Search for the cell housing the specified text and yield its (X, Y) center coordinate. 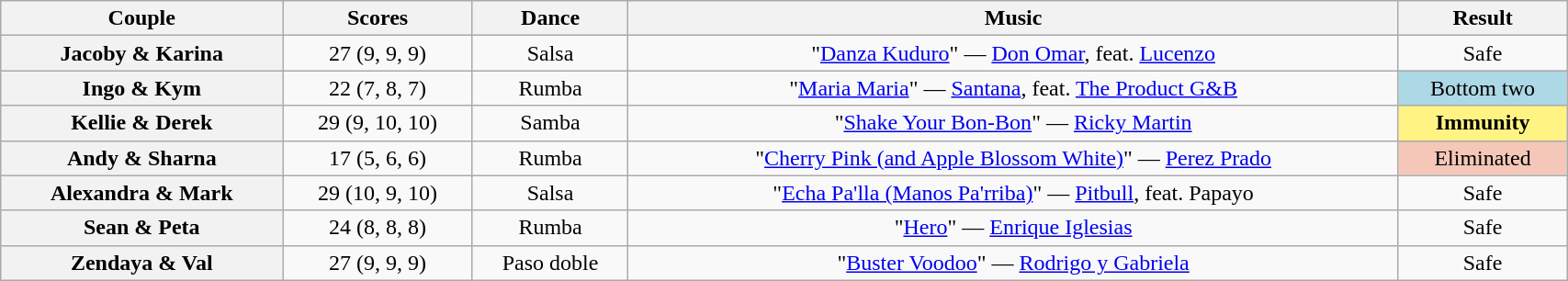
Eliminated (1483, 158)
"Maria Maria" — Santana, feat. The Product G&B (1014, 88)
24 (8, 8, 8) (378, 228)
Scores (378, 18)
Music (1014, 18)
Sean & Peta (141, 228)
Result (1483, 18)
Ingo & Kym (141, 88)
Paso doble (549, 263)
"Shake Your Bon-Bon" — Ricky Martin (1014, 123)
22 (7, 8, 7) (378, 88)
Alexandra & Mark (141, 193)
"Echa Pa'lla (Manos Pa'rriba)" — Pitbull, feat. Papayo (1014, 193)
Andy & Sharna (141, 158)
Samba (549, 123)
Jacoby & Karina (141, 53)
Couple (141, 18)
Immunity (1483, 123)
Bottom two (1483, 88)
29 (10, 9, 10) (378, 193)
17 (5, 6, 6) (378, 158)
Dance (549, 18)
Zendaya & Val (141, 263)
"Cherry Pink (and Apple Blossom White)" — Perez Prado (1014, 158)
"Danza Kuduro" — Don Omar, feat. Lucenzo (1014, 53)
29 (9, 10, 10) (378, 123)
"Buster Voodoo" — Rodrigo y Gabriela (1014, 263)
"Hero" — Enrique Iglesias (1014, 228)
Kellie & Derek (141, 123)
